Locate the cell with the specified text and output its (x, y) center coordinate. 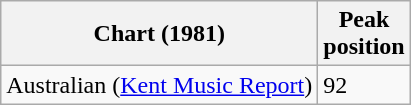
92 (364, 85)
Australian (Kent Music Report) (160, 85)
Peakposition (364, 34)
Chart (1981) (160, 34)
